For the text-containing cell, return its midpoint in (x, y) coordinate format. 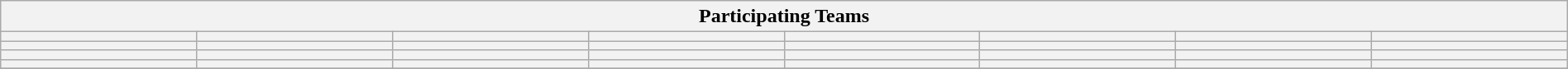
Participating Teams (784, 16)
